Pinpoint the cell where the given text exists, returning its [X, Y] midpoint coordinate. 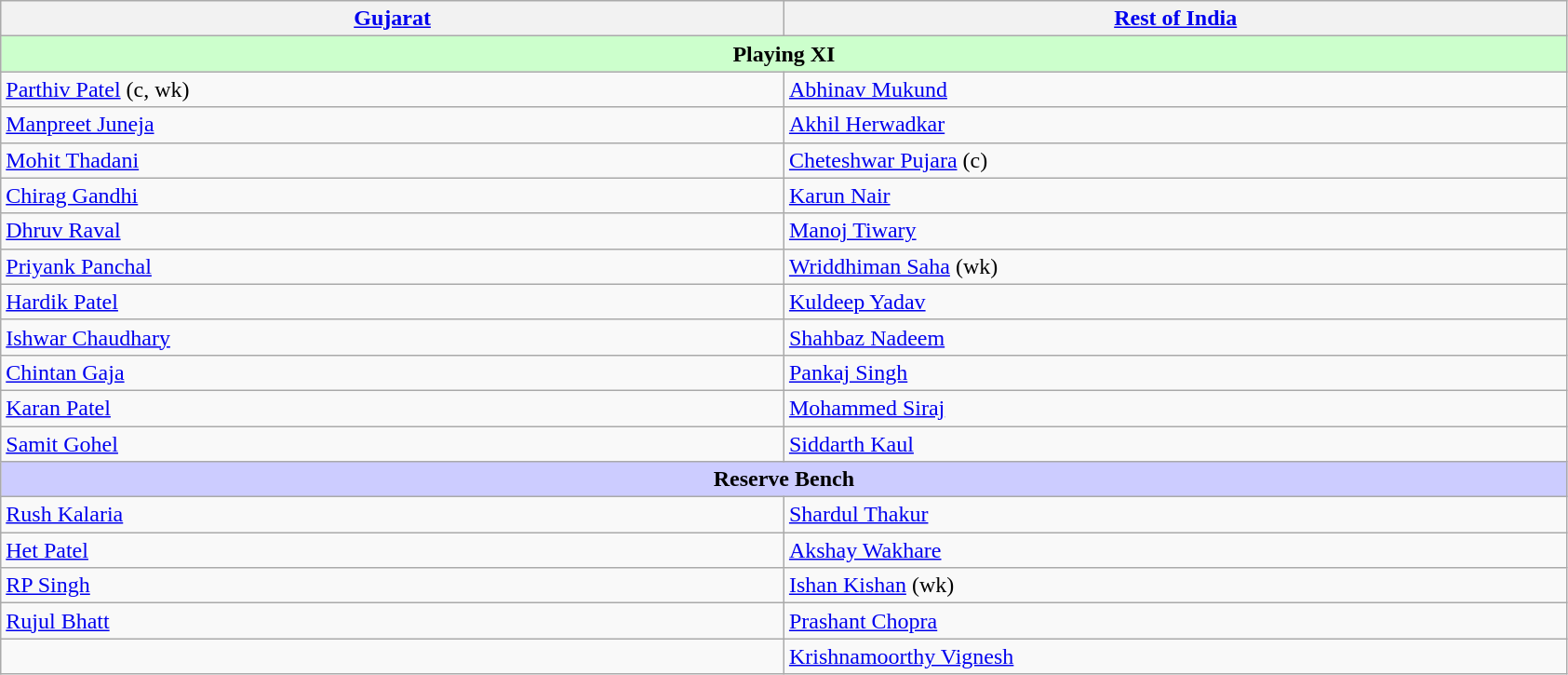
Parthiv Patel (c, wk) [393, 89]
Ishwar Chaudhary [393, 337]
Abhinav Mukund [1175, 89]
Cheteshwar Pujara (c) [1175, 160]
Prashant Chopra [1175, 621]
Akhil Herwadkar [1175, 125]
Chintan Gaja [393, 372]
Wriddhiman Saha (wk) [1175, 266]
Karan Patel [393, 408]
Mohit Thadani [393, 160]
Shardul Thakur [1175, 515]
Pankaj Singh [1175, 372]
Dhruv Raval [393, 231]
Siddarth Kaul [1175, 444]
Reserve Bench [784, 479]
Chirag Gandhi [393, 196]
Gujarat [393, 19]
Samit Gohel [393, 444]
Karun Nair [1175, 196]
Krishnamoorthy Vignesh [1175, 656]
Hardik Patel [393, 302]
Rush Kalaria [393, 515]
Playing XI [784, 54]
Shahbaz Nadeem [1175, 337]
Priyank Panchal [393, 266]
Mohammed Siraj [1175, 408]
Kuldeep Yadav [1175, 302]
RP Singh [393, 586]
Ishan Kishan (wk) [1175, 586]
Het Patel [393, 550]
Akshay Wakhare [1175, 550]
Manpreet Juneja [393, 125]
Rujul Bhatt [393, 621]
Rest of India [1175, 19]
Manoj Tiwary [1175, 231]
